Find where the given text appears and provide that cell's center as (X, Y) coordinate. 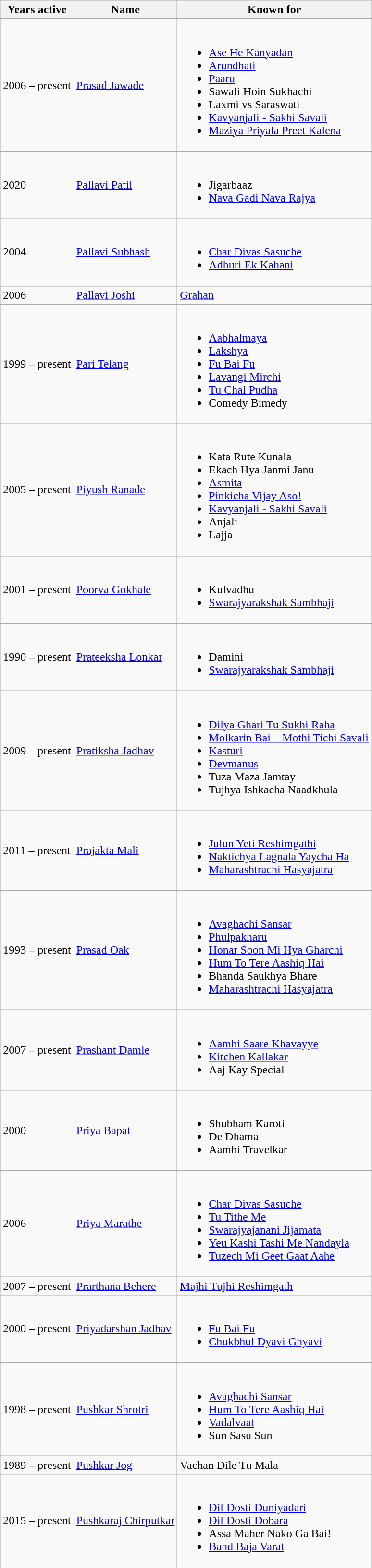
2000 (37, 1131)
Years active (37, 10)
1989 – present (37, 1465)
Ase He KanyadanArundhatiPaaruSawali Hoin SukhachiLaxmi vs SaraswatiKavyanjali - Sakhi SavaliMaziya Priyala Preet Kalena (274, 85)
Priyadarshan Jadhav (125, 1329)
2006 – present (37, 85)
1990 – present (37, 657)
2009 – present (37, 750)
2011 – present (37, 850)
Pallavi Patil (125, 185)
Fu Bai FuChukbhul Dyavi Ghyavi (274, 1329)
Poorva Gokhale (125, 589)
Prasad Jawade (125, 85)
Grahan (274, 295)
2005 – present (37, 490)
Dilya Ghari Tu Sukhi RahaMolkarin Bai – Mothi Tichi SavaliKasturiDevmanusTuza Maza JamtayTujhya Ishkacha Naadkhula (274, 750)
2020 (37, 185)
2001 – present (37, 589)
Avaghachi SansarPhulpakharuHonar Soon Mi Hya GharchiHum To Tere Aashiq HaiBhanda Saukhya BhareMaharashtrachi Hasyajatra (274, 950)
Julun Yeti ReshimgathiNaktichya Lagnala Yaycha HaMaharashtrachi Hasyajatra (274, 850)
Prajakta Mali (125, 850)
Pushkar Shrotri (125, 1409)
AabhalmayaLakshyaFu Bai FuLavangi MirchiTu Chal PudhaComedy Bimedy (274, 364)
Known for (274, 10)
Pushkar Jog (125, 1465)
Char Divas SasucheTu Tithe MeSwarajyajanani JijamataYeu Kashi Tashi Me NandaylaTuzech Mi Geet Gaat Aahe (274, 1224)
Pallavi Subhash (125, 252)
Kata Rute KunalaEkach Hya Janmi JanuAsmitaPinkicha Vijay Aso!Kavyanjali - Sakhi SavaliAnjaliLajja (274, 490)
1999 – present (37, 364)
Name (125, 10)
DaminiSwarajyarakshak Sambhaji (274, 657)
Avaghachi SansarHum To Tere Aashiq HaiVadalvaatSun Sasu Sun (274, 1409)
Priya Bapat (125, 1131)
Prarthana Behere (125, 1286)
Prasad Oak (125, 950)
Dil Dosti DuniyadariDil Dosti DobaraAssa Maher Nako Ga Bai!Band Baja Varat (274, 1521)
Char Divas SasucheAdhuri Ek Kahani (274, 252)
Pratiksha Jadhav (125, 750)
Piyush Ranade (125, 490)
2004 (37, 252)
Pallavi Joshi (125, 295)
JigarbaazNava Gadi Nava Rajya (274, 185)
Pushkaraj Chirputkar (125, 1521)
Prashant Damle (125, 1050)
Pari Telang (125, 364)
1998 – present (37, 1409)
Aamhi Saare KhavayyeKitchen KallakarAaj Kay Special (274, 1050)
2000 – present (37, 1329)
Shubham KarotiDe DhamalAamhi Travelkar (274, 1131)
1993 – present (37, 950)
Majhi Tujhi Reshimgath (274, 1286)
Priya Marathe (125, 1224)
KulvadhuSwarajyarakshak Sambhaji (274, 589)
Prateeksha Lonkar (125, 657)
Vachan Dile Tu Mala (274, 1465)
2015 – present (37, 1521)
